From the cell containing the given text, extract its center point as [X, Y] coordinate. 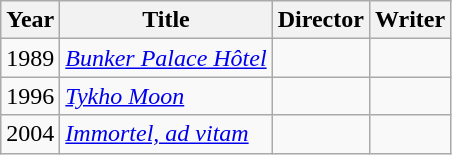
Director [320, 20]
2004 [30, 134]
Immortel, ad vitam [166, 134]
1996 [30, 96]
Year [30, 20]
1989 [30, 58]
Title [166, 20]
Bunker Palace Hôtel [166, 58]
Tykho Moon [166, 96]
Writer [410, 20]
